Provide the (X, Y) coordinate of the cell's center where the given text is located.  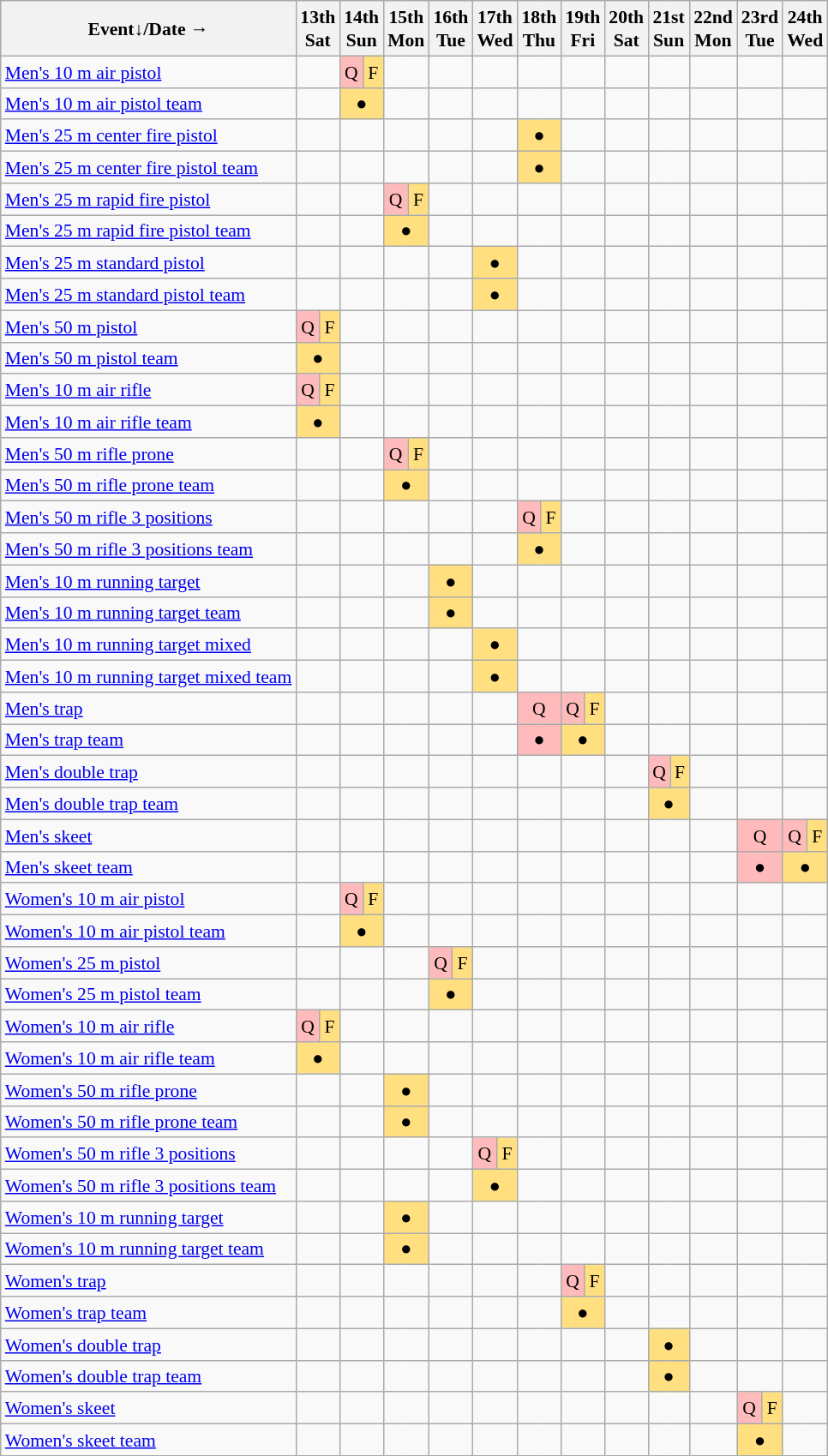
Women's trap (149, 1280)
Women's 50 m rifle 3 positions team (149, 1184)
Women's skeet (149, 1407)
Men's 10 m air rifle (149, 389)
Men's 10 m running target team (149, 612)
Men's 25 m center fire pistol team (149, 166)
Women's 10 m running target team (149, 1248)
Men's 10 m running target mixed (149, 644)
Women's 50 m rifle prone team (149, 1121)
Men's trap (149, 708)
Men's 50 m rifle 3 positions (149, 518)
20thSat (626, 28)
Women's 10 m air pistol team (149, 931)
Men's 25 m standard pistol team (149, 295)
Men's 50 m pistol team (149, 358)
Men's 50 m pistol (149, 326)
15thMon (406, 28)
Men's 25 m rapid fire pistol team (149, 230)
Men's 10 m air pistol team (149, 103)
Women's 10 m air rifle team (149, 1058)
Men's 50 m rifle prone team (149, 485)
Men's 50 m rifle prone (149, 452)
14thSun (362, 28)
Women's 10 m running target (149, 1217)
Men's double trap (149, 771)
19thFri (583, 28)
Men's 10 m air pistol (149, 72)
Men's 25 m rapid fire pistol (149, 199)
Men's skeet team (149, 867)
23rdTue (759, 28)
Men's skeet (149, 835)
Men's 10 m running target mixed team (149, 675)
Men's 50 m rifle 3 positions team (149, 548)
Women's double trap team (149, 1376)
Women's trap team (149, 1313)
21stSun (669, 28)
Women's double trap (149, 1344)
Men's 10 m air rifle team (149, 422)
Event↓/Date → (149, 28)
Women's 25 m pistol team (149, 994)
Women's 50 m rifle prone (149, 1090)
13thSat (317, 28)
Men's 25 m center fire pistol (149, 135)
Women's 50 m rifle 3 positions (149, 1153)
Men's 10 m running target (149, 581)
Men's double trap team (149, 804)
24thWed (805, 28)
Men's 25 m standard pistol (149, 262)
17thWed (495, 28)
Women's 10 m air pistol (149, 898)
Men's trap team (149, 739)
18thThu (538, 28)
22ndMon (713, 28)
Women's skeet team (149, 1440)
16thTue (451, 28)
Women's 10 m air rifle (149, 1027)
Women's 25 m pistol (149, 962)
